Output the (x, y) coordinate of the center of the cell containing the given text.  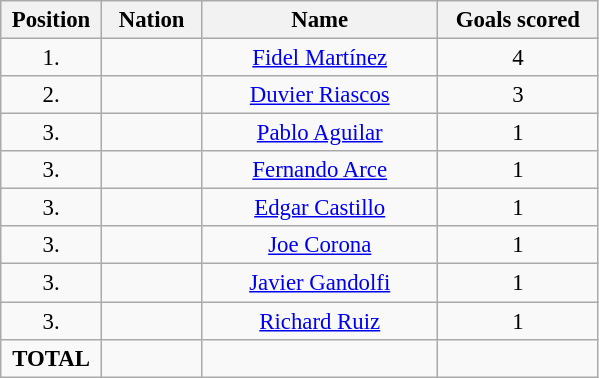
Richard Ruiz (320, 321)
Position (52, 20)
Edgar Castillo (320, 208)
Javier Gandolfi (320, 283)
Nation (152, 20)
Name (320, 20)
Duvier Riascos (320, 95)
Joe Corona (320, 245)
3 (518, 95)
Fidel Martínez (320, 58)
Goals scored (518, 20)
TOTAL (52, 358)
Fernando Arce (320, 170)
2. (52, 95)
1. (52, 58)
4 (518, 58)
Pablo Aguilar (320, 133)
